Determine the [X, Y] coordinate at the center of the cell enclosing the given text.  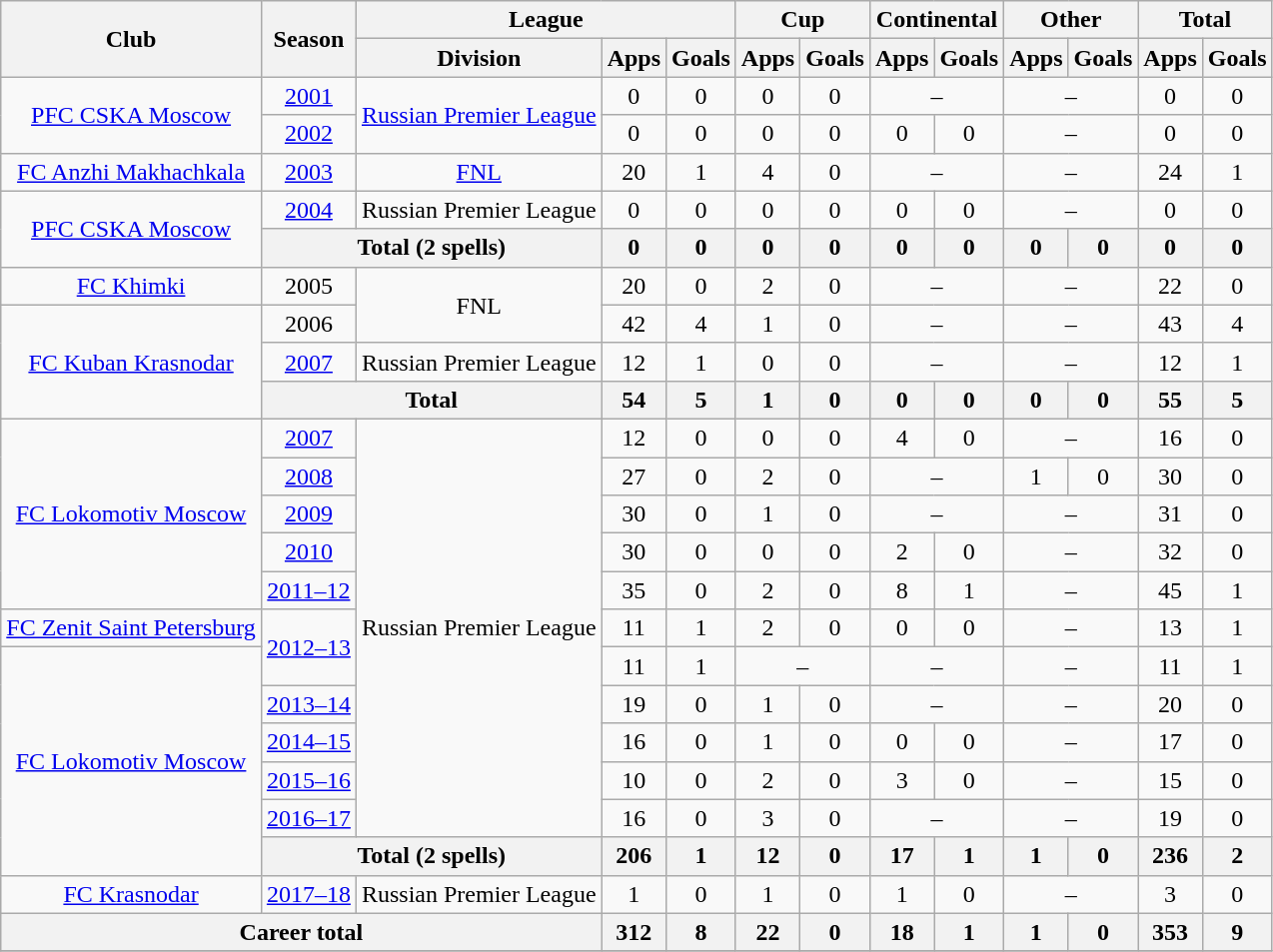
FC Zenit Saint Petersburg [132, 628]
Division [479, 58]
2003 [308, 172]
32 [1170, 552]
236 [1170, 856]
24 [1170, 172]
45 [1170, 590]
2014–15 [308, 742]
2006 [308, 324]
Continental [936, 20]
10 [634, 780]
15 [1170, 780]
2012–13 [308, 647]
2001 [308, 96]
206 [634, 856]
9 [1237, 932]
FC Kuban Krasnodar [132, 362]
2008 [308, 476]
2015–16 [308, 780]
2010 [308, 552]
31 [1170, 514]
2017–18 [308, 894]
Cup [802, 20]
27 [634, 476]
Club [132, 39]
353 [1170, 932]
43 [1170, 324]
55 [1170, 400]
42 [634, 324]
2016–17 [308, 818]
FC Krasnodar [132, 894]
2009 [308, 514]
Career total [302, 932]
13 [1170, 628]
FC Anzhi Makhachkala [132, 172]
18 [901, 932]
35 [634, 590]
312 [634, 932]
Other [1071, 20]
2011–12 [308, 590]
League [546, 20]
2004 [308, 210]
54 [634, 400]
2002 [308, 134]
FC Khimki [132, 286]
2005 [308, 286]
2013–14 [308, 704]
Season [308, 39]
